Search for the cell housing the specified text and yield its [x, y] center coordinate. 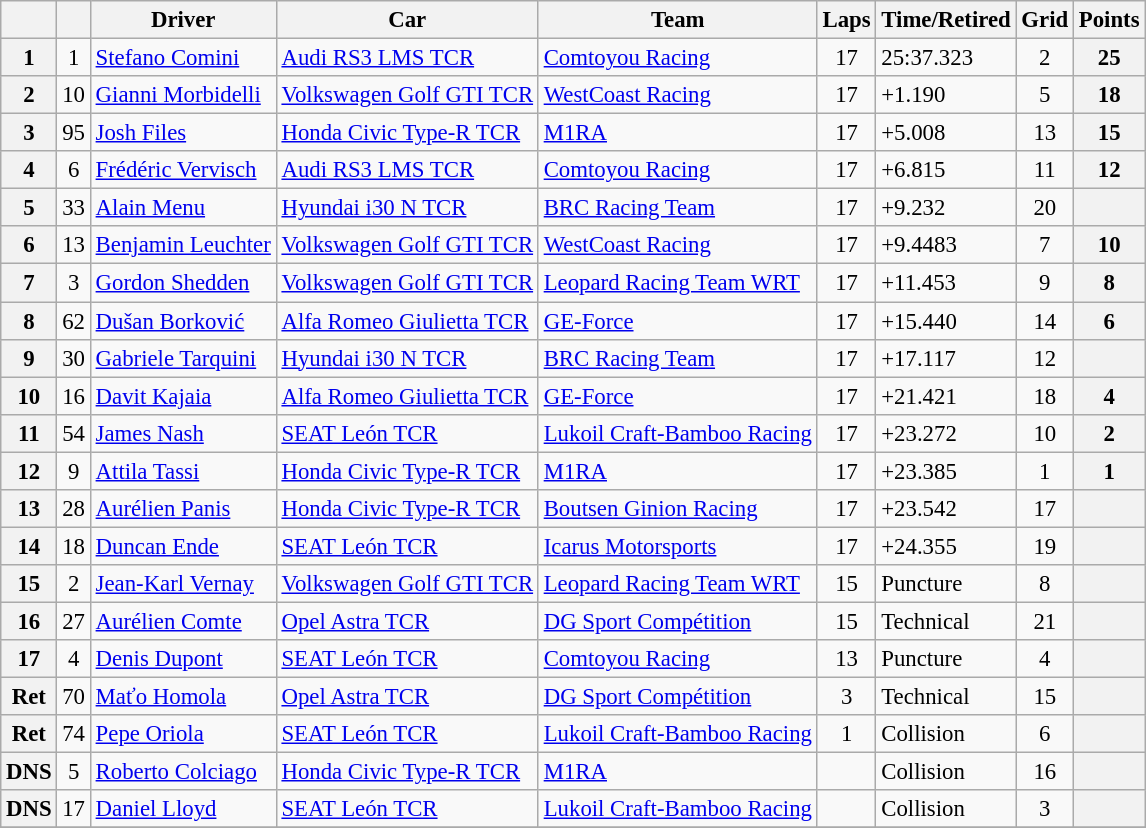
+6.815 [946, 170]
30 [74, 358]
95 [74, 133]
+24.355 [946, 546]
Dušan Borković [183, 321]
Points [1110, 20]
19 [1044, 546]
25 [1110, 58]
Grid [1044, 20]
James Nash [183, 433]
+23.385 [946, 471]
25:37.323 [946, 58]
+1.190 [946, 95]
Attila Tassi [183, 471]
Stefano Comini [183, 58]
Jean-Karl Vernay [183, 584]
+9.232 [946, 208]
Icarus Motorsports [678, 546]
Boutsen Ginion Racing [678, 509]
+23.272 [946, 433]
Frédéric Vervisch [183, 170]
Denis Dupont [183, 659]
33 [74, 208]
Duncan Ende [183, 546]
20 [1044, 208]
Josh Files [183, 133]
Car [407, 20]
+11.453 [946, 283]
+23.542 [946, 509]
21 [1044, 621]
Roberto Colciago [183, 772]
27 [74, 621]
Team [678, 20]
+21.421 [946, 396]
70 [74, 697]
Aurélien Comte [183, 621]
Laps [846, 20]
Aurélien Panis [183, 509]
+5.008 [946, 133]
Time/Retired [946, 20]
Alain Menu [183, 208]
Daniel Lloyd [183, 809]
Gianni Morbidelli [183, 95]
Davit Kajaia [183, 396]
28 [74, 509]
74 [74, 734]
Benjamin Leuchter [183, 245]
54 [74, 433]
Gordon Shedden [183, 283]
Gabriele Tarquini [183, 358]
+15.440 [946, 321]
Driver [183, 20]
+17.117 [946, 358]
+9.4483 [946, 245]
62 [74, 321]
Maťo Homola [183, 697]
Pepe Oriola [183, 734]
